Detect which cell encompasses the target text, then output its [X, Y] center coordinate. 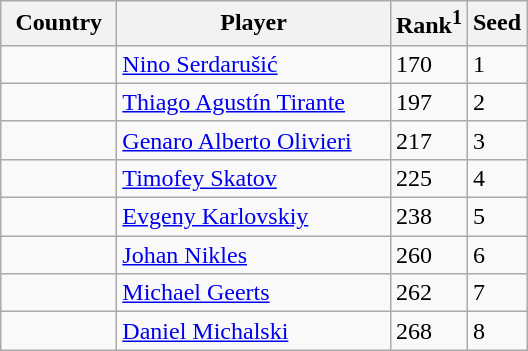
1 [496, 64]
Daniel Michalski [254, 331]
Thiago Agustín Tirante [254, 102]
Timofey Skatov [254, 178]
238 [428, 217]
6 [496, 255]
260 [428, 255]
8 [496, 331]
Genaro Alberto Olivieri [254, 140]
268 [428, 331]
3 [496, 140]
Michael Geerts [254, 293]
Johan Nikles [254, 255]
197 [428, 102]
5 [496, 217]
4 [496, 178]
2 [496, 102]
Seed [496, 24]
7 [496, 293]
262 [428, 293]
Player [254, 24]
225 [428, 178]
Country [59, 24]
Nino Serdarušić [254, 64]
Evgeny Karlovskiy [254, 217]
170 [428, 64]
Rank1 [428, 24]
217 [428, 140]
